Scan for the cell matching the given text and deliver its [X, Y] coordinate at center. 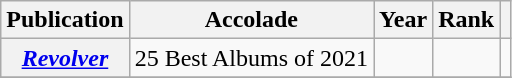
Accolade [251, 20]
Publication [65, 20]
Rank [466, 20]
25 Best Albums of 2021 [251, 58]
Revolver [65, 58]
Year [404, 20]
